Detect which cell encompasses the target text, then output its (x, y) center coordinate. 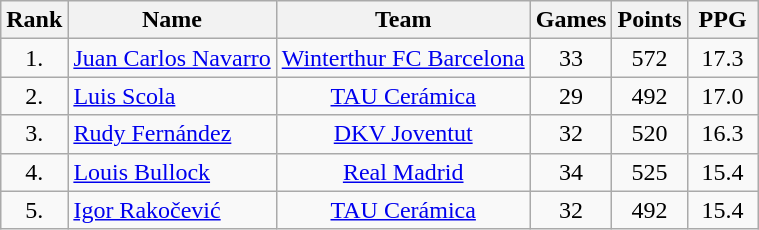
2. (34, 96)
5. (34, 210)
572 (650, 58)
Rank (34, 20)
Juan Carlos Navarro (172, 58)
525 (650, 172)
Louis Bullock (172, 172)
DKV Joventut (403, 134)
16.3 (722, 134)
Team (403, 20)
Rudy Fernández (172, 134)
1. (34, 58)
520 (650, 134)
29 (571, 96)
Real Madrid (403, 172)
Name (172, 20)
Luis Scola (172, 96)
3. (34, 134)
4. (34, 172)
PPG (722, 20)
Igor Rakočević (172, 210)
17.3 (722, 58)
33 (571, 58)
Games (571, 20)
Winterthur FC Barcelona (403, 58)
17.0 (722, 96)
Points (650, 20)
34 (571, 172)
